Return the [x, y] coordinate for the center point of the cell that contains the specified text.  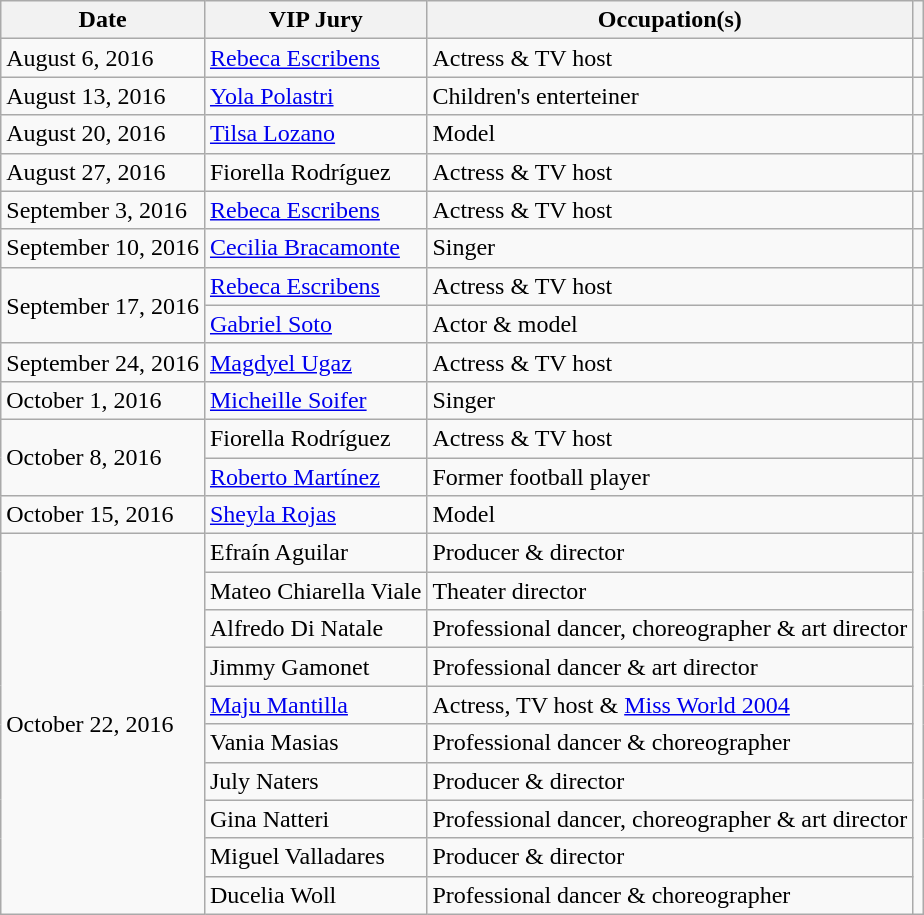
Ducelia Woll [315, 895]
Micheille Soifer [315, 400]
Maju Mantilla [315, 705]
September 24, 2016 [103, 362]
Magdyel Ugaz [315, 362]
Cecilia Bracamonte [315, 248]
Efraín Aguilar [315, 553]
Actress, TV host & Miss World 2004 [670, 705]
July Naters [315, 781]
September 17, 2016 [103, 305]
Sheyla Rojas [315, 515]
August 6, 2016 [103, 58]
Tilsa Lozano [315, 134]
Date [103, 20]
August 13, 2016 [103, 96]
Gina Natteri [315, 819]
Occupation(s) [670, 20]
Professional dancer & art director [670, 667]
Vania Masias [315, 743]
Roberto Martínez [315, 477]
October 8, 2016 [103, 457]
Yola Polastri [315, 96]
Children's enterteiner [670, 96]
VIP Jury [315, 20]
Miguel Valladares [315, 857]
Jimmy Gamonet [315, 667]
August 27, 2016 [103, 172]
September 3, 2016 [103, 210]
Theater director [670, 591]
Actor & model [670, 324]
Alfredo Di Natale [315, 629]
August 20, 2016 [103, 134]
October 1, 2016 [103, 400]
Former football player [670, 477]
October 15, 2016 [103, 515]
Mateo Chiarella Viale [315, 591]
Gabriel Soto [315, 324]
September 10, 2016 [103, 248]
October 22, 2016 [103, 724]
